From the cell containing the given text, extract its center point as (x, y) coordinate. 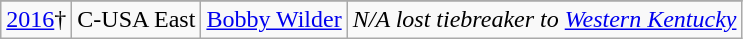
Bobby Wilder (274, 20)
2016† (36, 20)
N/A lost tiebreaker to Western Kentucky (544, 20)
C-USA East (136, 20)
